Determine the (X, Y) coordinate at the center of the cell enclosing the given text.  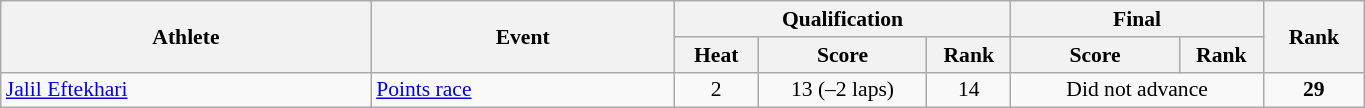
2 (716, 90)
Final (1138, 19)
Qualification (842, 19)
Heat (716, 55)
29 (1314, 90)
14 (969, 90)
Did not advance (1138, 90)
13 (–2 laps) (842, 90)
Athlete (186, 36)
Points race (522, 90)
Event (522, 36)
Jalil Eftekhari (186, 90)
